Pinpoint the cell where the given text exists, returning its (X, Y) midpoint coordinate. 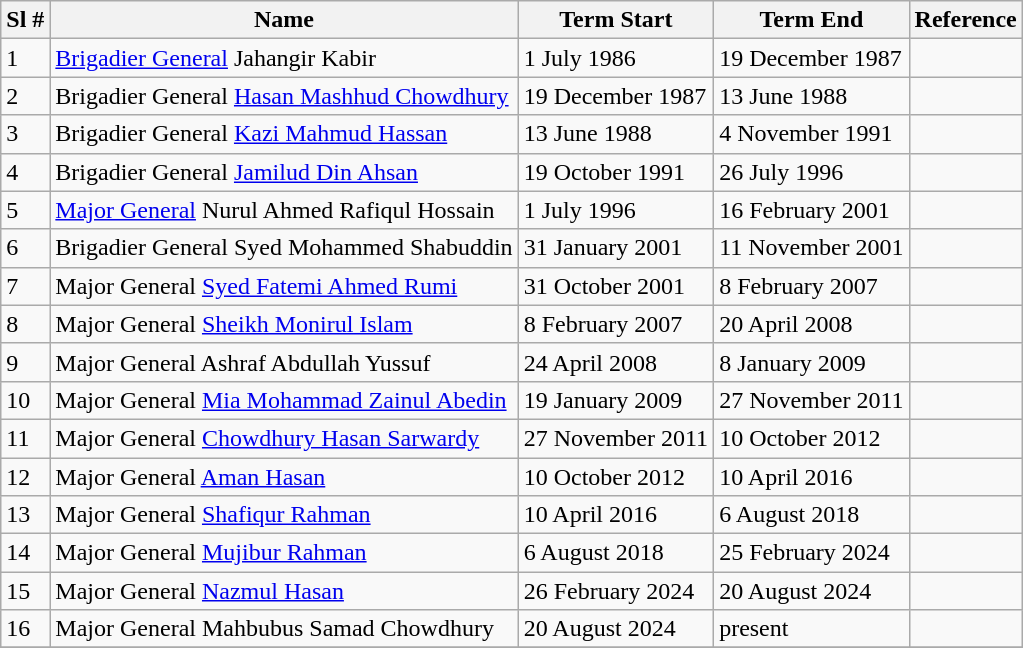
Major General Mahbubus Samad Chowdhury (284, 629)
Major General Aman Hasan (284, 477)
26 February 2024 (616, 591)
Brigadier General Jamilud Din Ahsan (284, 172)
10 (26, 400)
24 April 2008 (616, 362)
Major General Syed Fatemi Ahmed Rumi (284, 286)
16 (26, 629)
Brigadier General Jahangir Kabir (284, 58)
1 July 1986 (616, 58)
19 October 1991 (616, 172)
31 October 2001 (616, 286)
Major General Sheikh Monirul Islam (284, 324)
5 (26, 210)
Major General Shafiqur Rahman (284, 515)
present (812, 629)
6 (26, 248)
11 (26, 438)
Reference (966, 20)
Brigadier General Syed Mohammed Shabuddin (284, 248)
3 (26, 134)
19 January 2009 (616, 400)
4 (26, 172)
16 February 2001 (812, 210)
8 (26, 324)
8 January 2009 (812, 362)
1 July 1996 (616, 210)
7 (26, 286)
Major General Ashraf Abdullah Yussuf (284, 362)
31 January 2001 (616, 248)
2 (26, 96)
12 (26, 477)
15 (26, 591)
4 November 1991 (812, 134)
25 February 2024 (812, 553)
Major General Mia Mohammad Zainul Abedin (284, 400)
11 November 2001 (812, 248)
9 (26, 362)
Sl # (26, 20)
Major General Nurul Ahmed Rafiqul Hossain (284, 210)
14 (26, 553)
26 July 1996 (812, 172)
20 April 2008 (812, 324)
Major General Nazmul Hasan (284, 591)
1 (26, 58)
Brigadier General Hasan Mashhud Chowdhury (284, 96)
Brigadier General Kazi Mahmud Hassan (284, 134)
Term Start (616, 20)
Major General Mujibur Rahman (284, 553)
Major General Chowdhury Hasan Sarwardy (284, 438)
Name (284, 20)
Term End (812, 20)
13 (26, 515)
